For the text-containing cell, return its midpoint in (x, y) coordinate format. 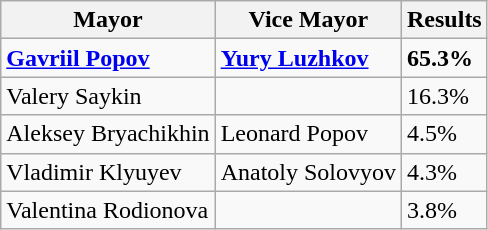
Valery Saykin (108, 96)
Results (445, 20)
Valentina Rodionova (108, 210)
Yury Luzhkov (308, 58)
16.3% (445, 96)
3.8% (445, 210)
Vladimir Klyuyev (108, 172)
Mayor (108, 20)
4.5% (445, 134)
Leonard Popov (308, 134)
Vice Mayor (308, 20)
Anatoly Solovyov (308, 172)
65.3% (445, 58)
Aleksey Bryachikhin (108, 134)
4.3% (445, 172)
Gavriil Popov (108, 58)
